Search for the cell housing the specified text and yield its [X, Y] center coordinate. 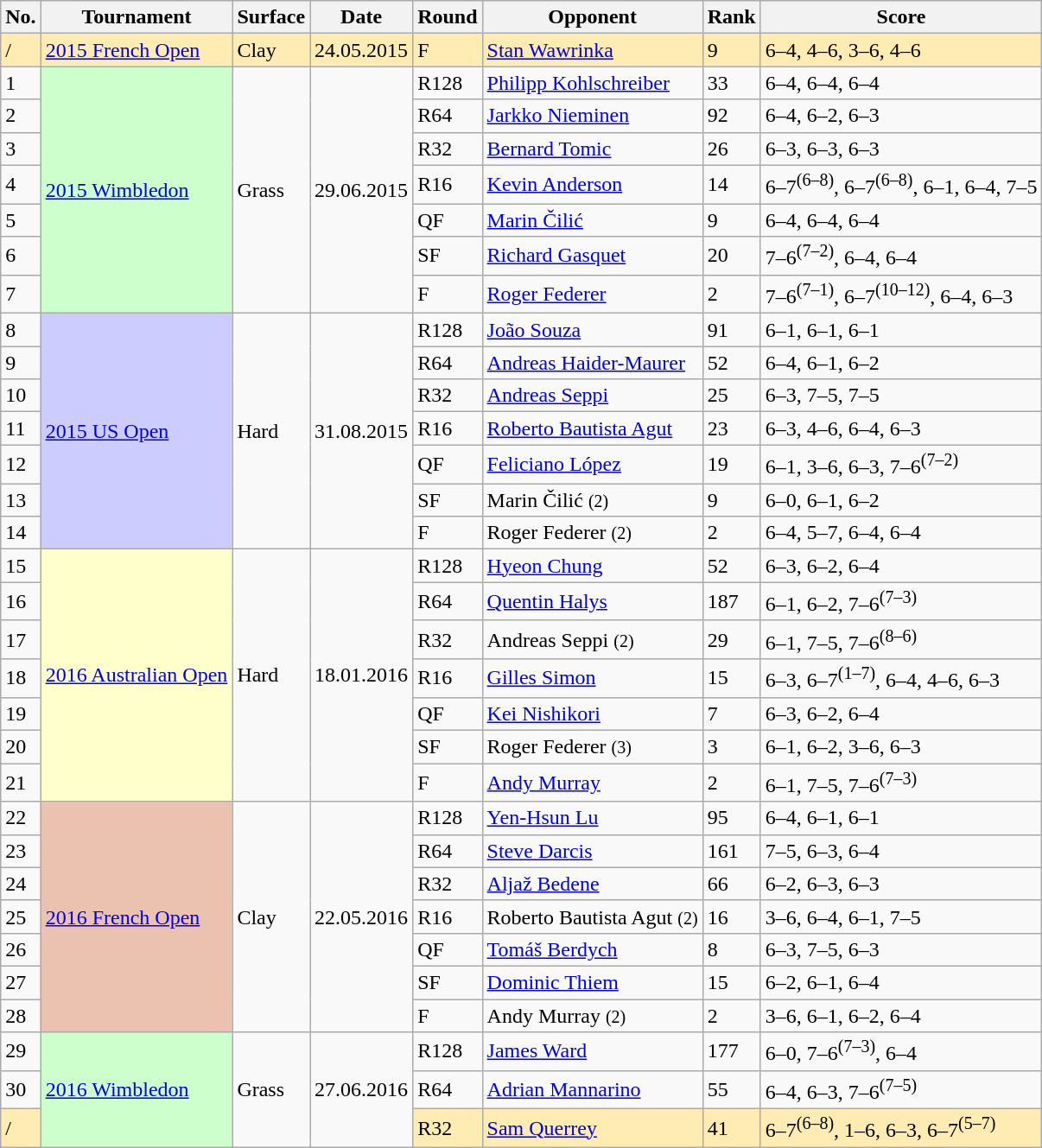
Dominic Thiem [593, 982]
33 [731, 83]
21 [21, 783]
Bernard Tomic [593, 149]
95 [731, 818]
James Ward [593, 1052]
Tomáš Berdych [593, 949]
Richard Gasquet [593, 256]
6–0, 7–6(7–3), 6–4 [901, 1052]
Andy Murray (2) [593, 1015]
66 [731, 884]
Jarkko Nieminen [593, 116]
6–1, 7–5, 7–6(8–6) [901, 639]
Andy Murray [593, 783]
Kei Nishikori [593, 714]
24.05.2015 [361, 50]
Quentin Halys [593, 601]
17 [21, 639]
6–2, 6–3, 6–3 [901, 884]
Marin Čilić [593, 220]
6–1, 6–2, 7–6(7–3) [901, 601]
Surface [271, 17]
2015 US Open [137, 432]
Andreas Seppi (2) [593, 639]
Tournament [137, 17]
31.08.2015 [361, 432]
6–4, 6–1, 6–2 [901, 363]
4 [21, 185]
6–3, 6–3, 6–3 [901, 149]
3–6, 6–1, 6–2, 6–4 [901, 1015]
6–1, 7–5, 7–6(7–3) [901, 783]
6–4, 6–3, 7–6(7–5) [901, 1090]
11 [21, 428]
29.06.2015 [361, 190]
Hyeon Chung [593, 566]
28 [21, 1015]
2015 Wimbledon [137, 190]
Marin Čilić (2) [593, 500]
41 [731, 1128]
João Souza [593, 330]
Kevin Anderson [593, 185]
6–2, 6–1, 6–4 [901, 982]
Aljaž Bedene [593, 884]
Roger Federer (2) [593, 533]
22 [21, 818]
Andreas Haider-Maurer [593, 363]
Roger Federer [593, 294]
2016 French Open [137, 916]
Andreas Seppi [593, 396]
18.01.2016 [361, 675]
Round [448, 17]
27 [21, 982]
7–6(7–1), 6–7(10–12), 6–4, 6–3 [901, 294]
2016 Australian Open [137, 675]
161 [731, 851]
6–3, 6–7(1–7), 6–4, 4–6, 6–3 [901, 679]
187 [731, 601]
Opponent [593, 17]
1 [21, 83]
6–4, 4–6, 3–6, 4–6 [901, 50]
10 [21, 396]
6–3, 7–5, 6–3 [901, 949]
6–3, 4–6, 6–4, 6–3 [901, 428]
2016 Wimbledon [137, 1090]
Score [901, 17]
Roberto Bautista Agut [593, 428]
Roberto Bautista Agut (2) [593, 916]
5 [21, 220]
6 [21, 256]
6–4, 6–2, 6–3 [901, 116]
Roger Federer (3) [593, 747]
Adrian Mannarino [593, 1090]
18 [21, 679]
6–3, 7–5, 7–5 [901, 396]
Philipp Kohlschreiber [593, 83]
Sam Querrey [593, 1128]
Stan Wawrinka [593, 50]
Rank [731, 17]
6–7(6–8), 6–7(6–8), 6–1, 6–4, 7–5 [901, 185]
6–0, 6–1, 6–2 [901, 500]
30 [21, 1090]
24 [21, 884]
6–4, 5–7, 6–4, 6–4 [901, 533]
6–1, 3–6, 6–3, 7–6(7–2) [901, 465]
92 [731, 116]
2015 French Open [137, 50]
Gilles Simon [593, 679]
12 [21, 465]
55 [731, 1090]
13 [21, 500]
6–1, 6–2, 3–6, 6–3 [901, 747]
7–6(7–2), 6–4, 6–4 [901, 256]
6–1, 6–1, 6–1 [901, 330]
Steve Darcis [593, 851]
27.06.2016 [361, 1090]
Date [361, 17]
177 [731, 1052]
Feliciano López [593, 465]
3–6, 6–4, 6–1, 7–5 [901, 916]
No. [21, 17]
7–5, 6–3, 6–4 [901, 851]
6–7(6–8), 1–6, 6–3, 6–7(5–7) [901, 1128]
Yen-Hsun Lu [593, 818]
91 [731, 330]
22.05.2016 [361, 916]
6–4, 6–1, 6–1 [901, 818]
